Detect which cell encompasses the target text, then output its [x, y] center coordinate. 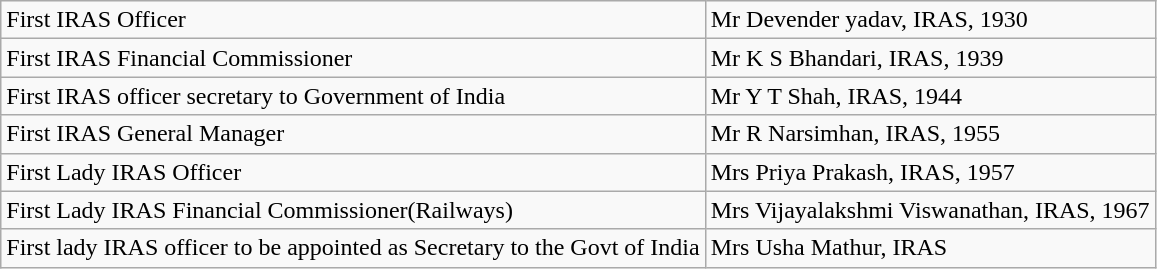
Mr R Narsimhan, IRAS, 1955 [930, 134]
Mrs Usha Mathur, IRAS [930, 248]
First IRAS Officer [353, 20]
First lady IRAS officer to be appointed as Secretary to the Govt of India [353, 248]
Mr Devender yadav, IRAS, 1930 [930, 20]
First Lady IRAS Financial Commissioner(Railways) [353, 210]
Mr K S Bhandari, IRAS, 1939 [930, 58]
First IRAS General Manager [353, 134]
First Lady IRAS Officer [353, 172]
First IRAS officer secretary to Government of India [353, 96]
Mrs Vijayalakshmi Viswanathan, IRAS, 1967 [930, 210]
Mrs Priya Prakash, IRAS, 1957 [930, 172]
Mr Y T Shah, IRAS, 1944 [930, 96]
First IRAS Financial Commissioner [353, 58]
